Scan for the cell matching the given text and deliver its (X, Y) coordinate at center. 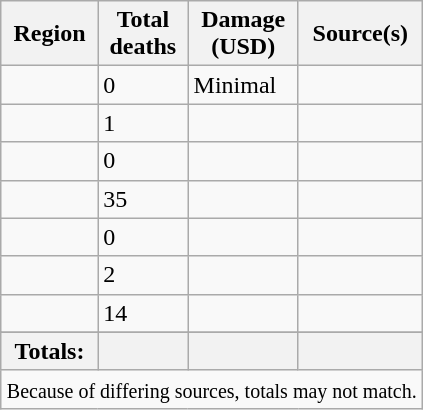
14 (143, 313)
Totaldeaths (143, 34)
Because of differing sources, totals may not match. (212, 389)
Region (49, 34)
35 (143, 199)
Minimal (243, 85)
1 (143, 123)
Source(s) (360, 34)
Damage(USD) (243, 34)
Totals: (49, 351)
2 (143, 275)
